Determine the [X, Y] coordinate at the center of the cell enclosing the given text.  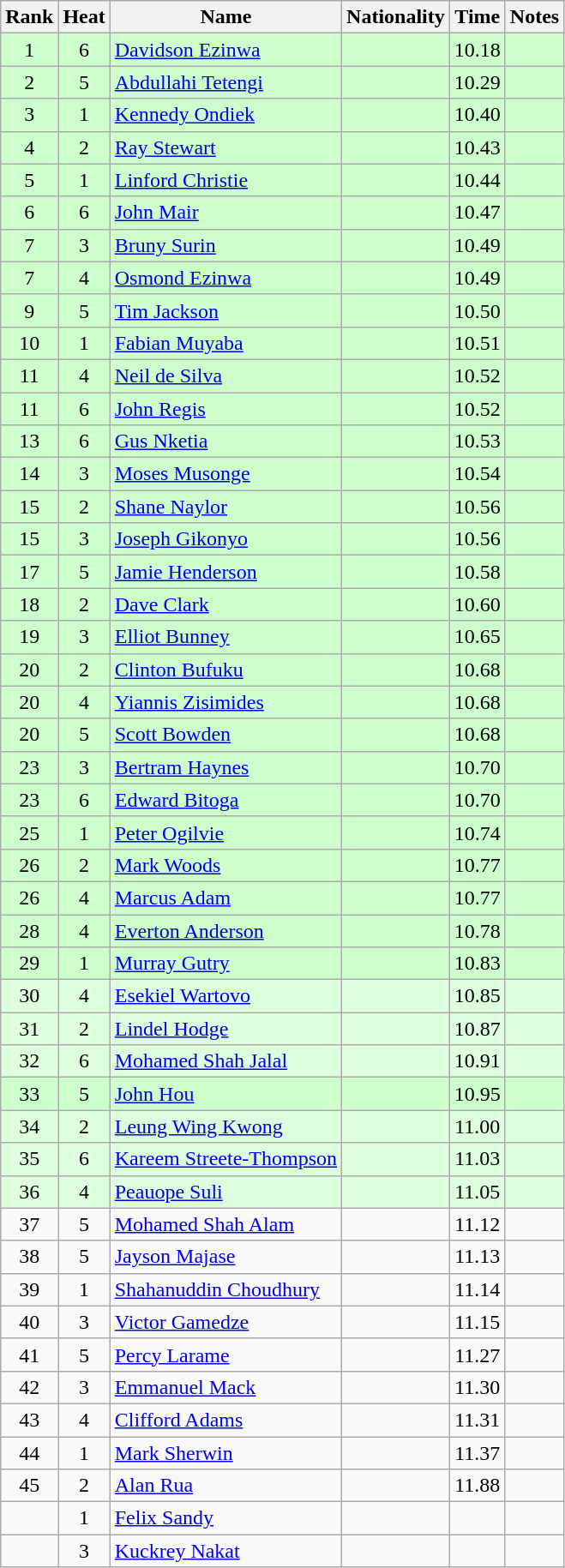
Kareem Streete-Thompson [225, 1159]
10.74 [477, 832]
Name [225, 17]
Rank [29, 17]
Heat [84, 17]
29 [29, 964]
43 [29, 1420]
Clifford Adams [225, 1420]
10.54 [477, 474]
Kuckrey Nakat [225, 1551]
Esekiel Wartovo [225, 996]
Davidson Ezinwa [225, 50]
44 [29, 1453]
37 [29, 1224]
19 [29, 637]
Elliot Bunney [225, 637]
Abdullahi Tetengi [225, 82]
Linford Christie [225, 180]
Peauope Suli [225, 1192]
Joseph Gikonyo [225, 539]
Neil de Silva [225, 375]
Mohamed Shah Jalal [225, 1061]
Scott Bowden [225, 735]
10 [29, 343]
38 [29, 1257]
10.87 [477, 1029]
Everton Anderson [225, 930]
13 [29, 442]
10.50 [477, 310]
Fabian Muyaba [225, 343]
32 [29, 1061]
Kennedy Ondiek [225, 115]
11.15 [477, 1322]
Ray Stewart [225, 147]
11.37 [477, 1453]
11.05 [477, 1192]
17 [29, 572]
45 [29, 1486]
33 [29, 1094]
14 [29, 474]
Edward Bitoga [225, 800]
40 [29, 1322]
Bertram Haynes [225, 767]
41 [29, 1355]
Mohamed Shah Alam [225, 1224]
Leung Wing Kwong [225, 1126]
11.14 [477, 1289]
9 [29, 310]
Shane Naylor [225, 507]
10.18 [477, 50]
31 [29, 1029]
28 [29, 930]
Dave Clark [225, 604]
11.27 [477, 1355]
10.58 [477, 572]
10.83 [477, 964]
10.95 [477, 1094]
11.03 [477, 1159]
Murray Gutry [225, 964]
10.53 [477, 442]
Victor Gamedze [225, 1322]
30 [29, 996]
10.51 [477, 343]
11.13 [477, 1257]
10.85 [477, 996]
Felix Sandy [225, 1518]
Moses Musonge [225, 474]
10.44 [477, 180]
10.47 [477, 213]
Gus Nketia [225, 442]
Mark Sherwin [225, 1453]
John Hou [225, 1094]
11.30 [477, 1387]
Emmanuel Mack [225, 1387]
Nationality [396, 17]
John Mair [225, 213]
10.65 [477, 637]
11.88 [477, 1486]
Shahanuddin Choudhury [225, 1289]
10.60 [477, 604]
Clinton Bufuku [225, 670]
34 [29, 1126]
10.78 [477, 930]
10.29 [477, 82]
Percy Larame [225, 1355]
Yiannis Zisimides [225, 702]
Tim Jackson [225, 310]
John Regis [225, 409]
Jayson Majase [225, 1257]
Bruny Surin [225, 245]
Peter Ogilvie [225, 832]
11.31 [477, 1420]
Osmond Ezinwa [225, 278]
39 [29, 1289]
Mark Woods [225, 865]
11.00 [477, 1126]
10.40 [477, 115]
25 [29, 832]
18 [29, 604]
36 [29, 1192]
11.12 [477, 1224]
Time [477, 17]
Lindel Hodge [225, 1029]
Alan Rua [225, 1486]
35 [29, 1159]
Notes [534, 17]
Jamie Henderson [225, 572]
10.91 [477, 1061]
42 [29, 1387]
10.43 [477, 147]
Marcus Adam [225, 898]
